Detect which cell encompasses the target text, then output its (x, y) center coordinate. 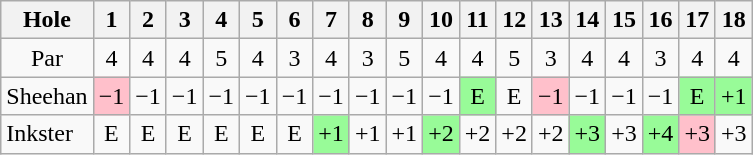
Inkster (47, 134)
11 (478, 20)
Par (47, 58)
18 (734, 20)
1 (112, 20)
10 (442, 20)
+4 (660, 134)
16 (660, 20)
6 (294, 20)
2 (148, 20)
12 (514, 20)
15 (624, 20)
14 (588, 20)
8 (368, 20)
17 (698, 20)
13 (550, 20)
Sheehan (47, 96)
Hole (47, 20)
9 (404, 20)
7 (332, 20)
